Find where the given text appears and provide that cell's center as (X, Y) coordinate. 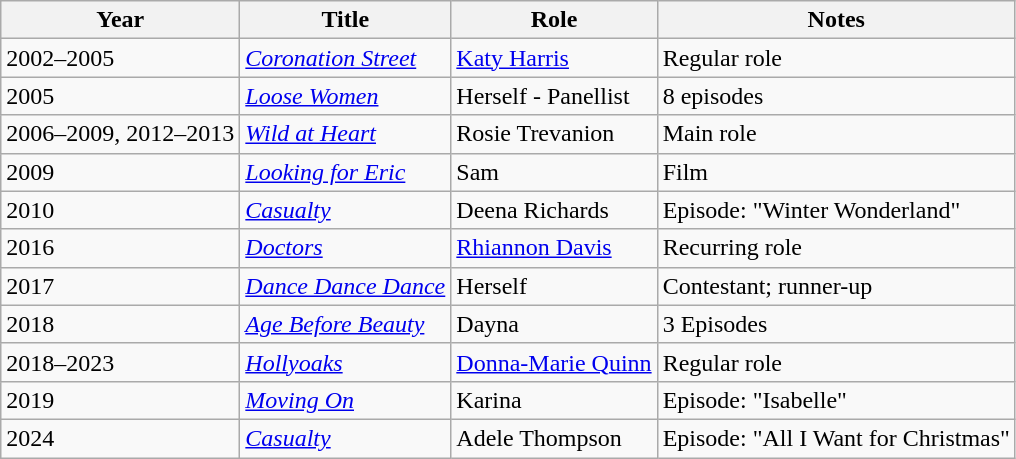
Notes (836, 20)
Karina (554, 400)
Herself - Panellist (554, 96)
Dance Dance Dance (346, 286)
Film (836, 172)
2002–2005 (120, 58)
Main role (836, 134)
2018–2023 (120, 362)
Donna-Marie Quinn (554, 362)
Looking for Eric (346, 172)
Age Before Beauty (346, 324)
Year (120, 20)
Loose Women (346, 96)
Episode: "All I Want for Christmas" (836, 438)
Adele Thompson (554, 438)
Recurring role (836, 248)
Rosie Trevanion (554, 134)
Dayna (554, 324)
Deena Richards (554, 210)
Sam (554, 172)
Episode: "Isabelle" (836, 400)
2005 (120, 96)
8 episodes (836, 96)
2016 (120, 248)
Title (346, 20)
Role (554, 20)
Episode: "Winter Wonderland" (836, 210)
Moving On (346, 400)
Rhiannon Davis (554, 248)
Contestant; runner-up (836, 286)
2024 (120, 438)
Hollyoaks (346, 362)
Doctors (346, 248)
2010 (120, 210)
Katy Harris (554, 58)
2006–2009, 2012–2013 (120, 134)
2017 (120, 286)
Herself (554, 286)
Wild at Heart (346, 134)
2018 (120, 324)
2019 (120, 400)
2009 (120, 172)
3 Episodes (836, 324)
Coronation Street (346, 58)
